From the cell containing the given text, extract its center point as [X, Y] coordinate. 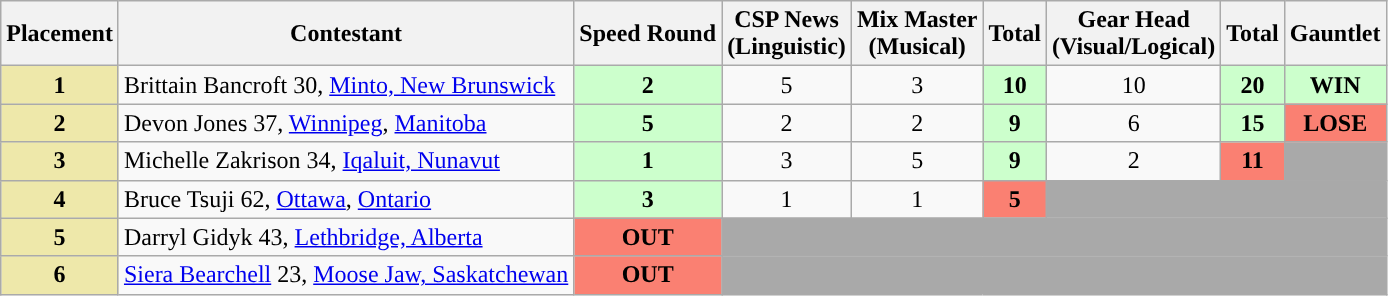
Mix Master(Musical) [917, 34]
CSP News(Linguistic) [787, 34]
Contestant [346, 34]
Gear Head(Visual/Logical) [1134, 34]
Brittain Bancroft 30, Minto, New Brunswick [346, 85]
Speed Round [648, 34]
Bruce Tsuji 62, Ottawa, Ontario [346, 199]
15 [1253, 123]
11 [1253, 161]
WIN [1335, 85]
4 [60, 199]
Darryl Gidyk 43, Lethbridge, Alberta [346, 237]
Michelle Zakrison 34, Iqaluit, Nunavut [346, 161]
Placement [60, 34]
Gauntlet [1335, 34]
Devon Jones 37, Winnipeg, Manitoba [346, 123]
Siera Bearchell 23, Moose Jaw, Saskatchewan [346, 275]
LOSE [1335, 123]
20 [1253, 85]
